Locate the cell with the specified text and output its [X, Y] center coordinate. 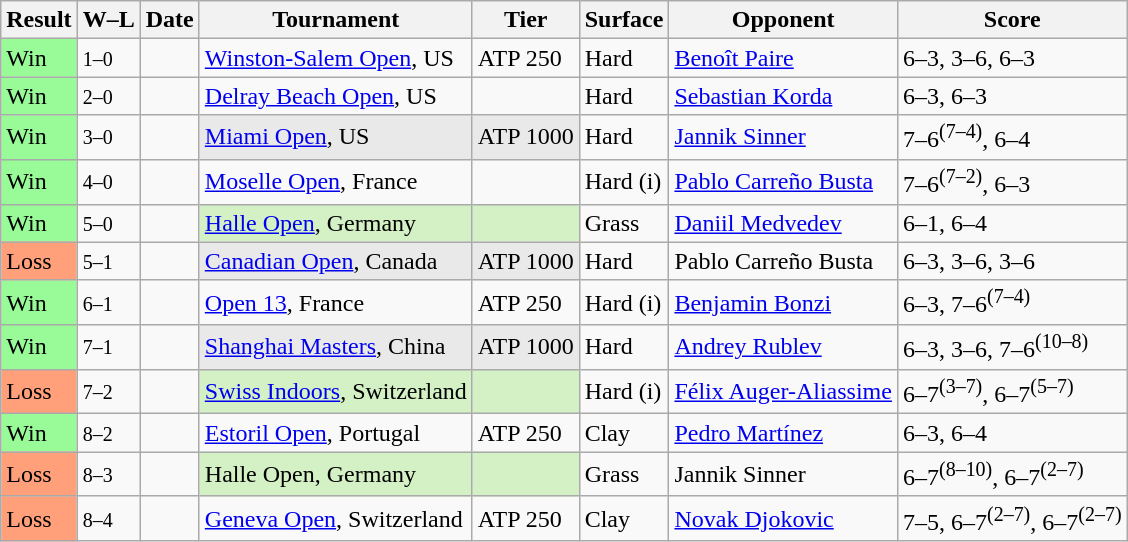
7–6(7–4), 6–4 [1012, 138]
Félix Auger-Aliassime [784, 392]
Daniil Medvedev [784, 223]
6–3, 3–6, 6–3 [1012, 58]
5–1 [108, 261]
Result [39, 20]
4–0 [108, 182]
6–3, 6–4 [1012, 433]
Tier [526, 20]
Andrey Rublev [784, 348]
Estoril Open, Portugal [336, 433]
Benoît Paire [784, 58]
6–1, 6–4 [1012, 223]
6–1 [108, 302]
Pedro Martínez [784, 433]
6–3, 3–6, 3–6 [1012, 261]
Date [170, 20]
6–3, 6–3 [1012, 96]
Opponent [784, 20]
8–3 [108, 474]
Swiss Indoors, Switzerland [336, 392]
Sebastian Korda [784, 96]
Benjamin Bonzi [784, 302]
7–2 [108, 392]
Delray Beach Open, US [336, 96]
Open 13, France [336, 302]
Miami Open, US [336, 138]
6–3, 3–6, 7–6(10–8) [1012, 348]
1–0 [108, 58]
Surface [624, 20]
8–2 [108, 433]
W–L [108, 20]
Canadian Open, Canada [336, 261]
6–7(3–7), 6–7(5–7) [1012, 392]
Score [1012, 20]
Winston-Salem Open, US [336, 58]
2–0 [108, 96]
Novak Djokovic [784, 518]
3–0 [108, 138]
Moselle Open, France [336, 182]
Shanghai Masters, China [336, 348]
7–1 [108, 348]
7–5, 6–7(2–7), 6–7(2–7) [1012, 518]
5–0 [108, 223]
7–6(7–2), 6–3 [1012, 182]
6–7(8–10), 6–7(2–7) [1012, 474]
Tournament [336, 20]
Geneva Open, Switzerland [336, 518]
6–3, 7–6(7–4) [1012, 302]
8–4 [108, 518]
